For the text-containing cell, return its midpoint in [X, Y] coordinate format. 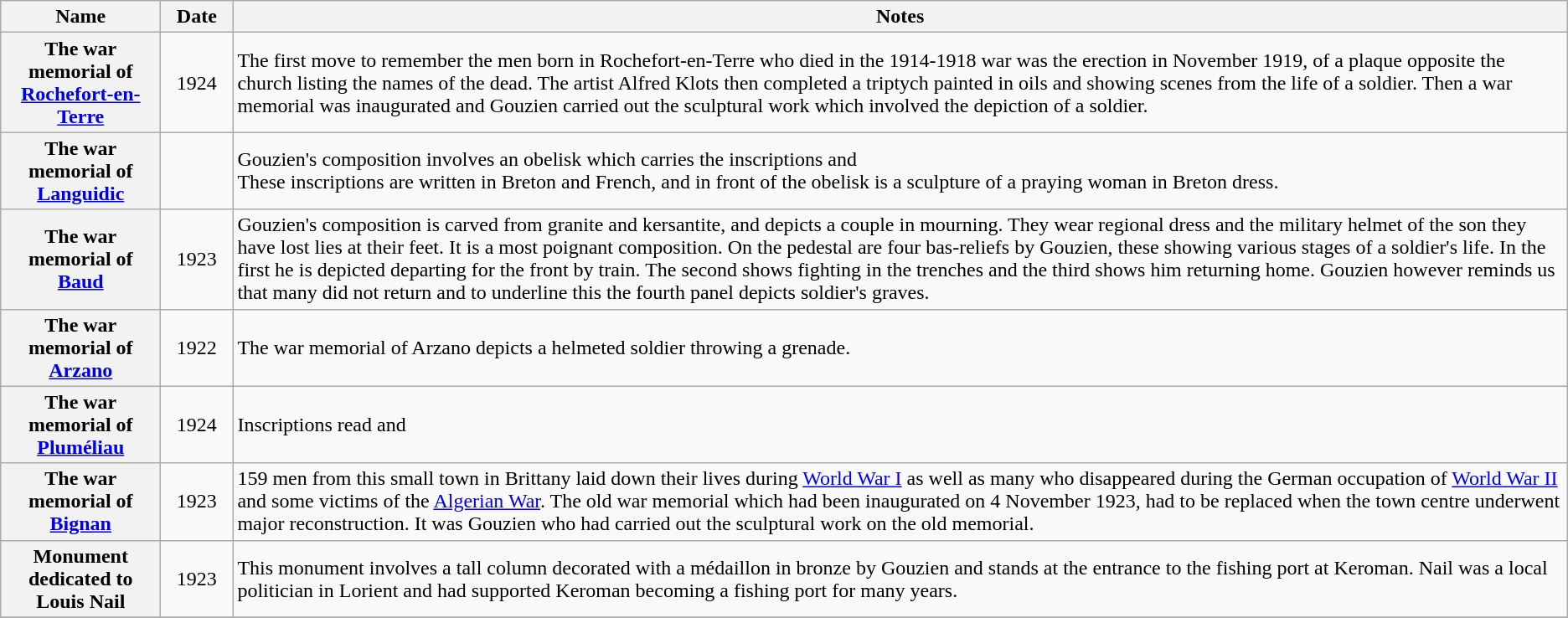
The war memorial of Bignan [80, 502]
The war memorial of Languidic [80, 171]
Name [80, 17]
The war memorial of Arzano depicts a helmeted soldier throwing a grenade. [900, 348]
1922 [197, 348]
The war memorial of Arzano [80, 348]
Monument dedicated to Louis Nail [80, 579]
The war memorial of Pluméliau [80, 425]
Notes [900, 17]
Date [197, 17]
The war memorial of Rochefort-en-Terre [80, 82]
Inscriptions read and [900, 425]
The war memorial of Baud [80, 260]
